For the text-containing cell, return its midpoint in [x, y] coordinate format. 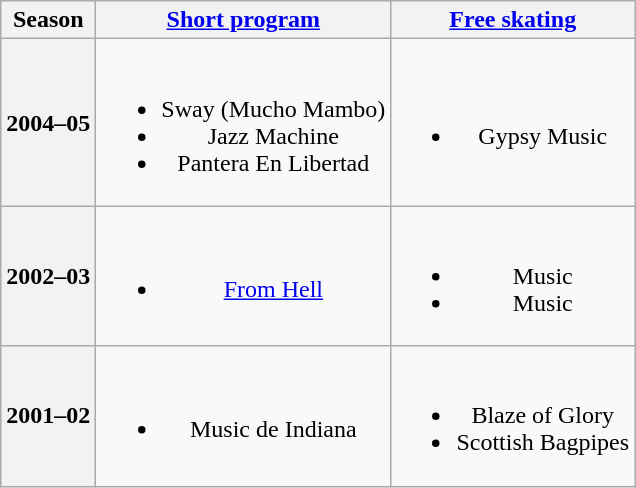
Sway (Mucho Mambo) Jazz Machine Pantera En Libertad [244, 122]
Music Music [513, 276]
Season [48, 20]
2004–05 [48, 122]
Free skating [513, 20]
From Hell [244, 276]
Gypsy Music [513, 122]
2001–02 [48, 416]
Music de Indiana [244, 416]
Blaze of Glory Scottish Bagpipes [513, 416]
Short program [244, 20]
2002–03 [48, 276]
